Provide the (X, Y) coordinate of the cell's center where the given text is located.  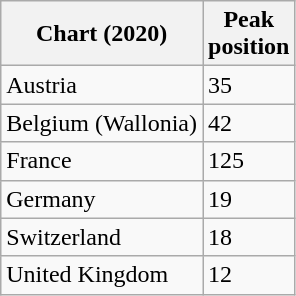
Peakposition (248, 34)
42 (248, 123)
Belgium (Wallonia) (102, 123)
12 (248, 275)
United Kingdom (102, 275)
Austria (102, 85)
Switzerland (102, 237)
France (102, 161)
19 (248, 199)
Chart (2020) (102, 34)
18 (248, 237)
Germany (102, 199)
35 (248, 85)
125 (248, 161)
